Locate the cell with the specified text and output its (x, y) center coordinate. 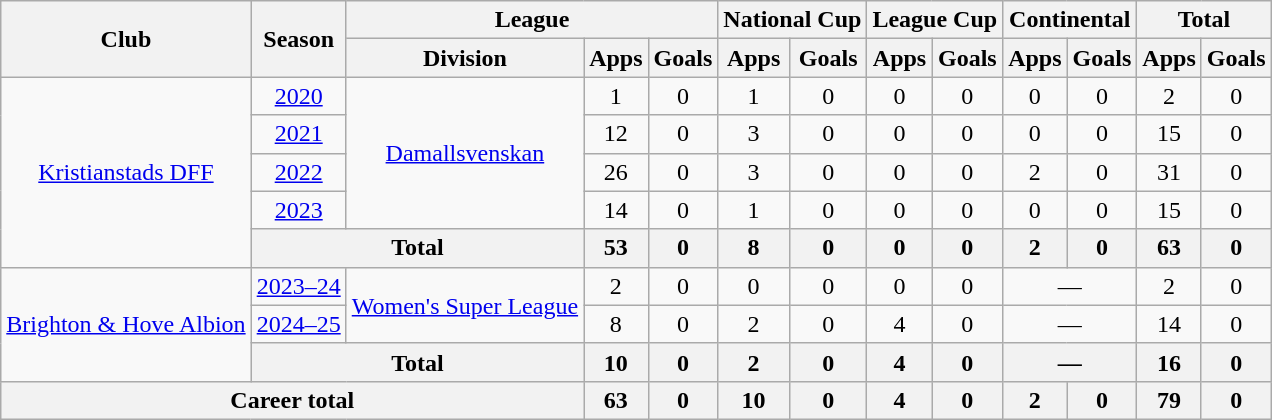
Kristianstads DFF (126, 172)
2024–25 (298, 324)
Damallsvenskan (464, 153)
League (532, 20)
2022 (298, 172)
Career total (292, 400)
Brighton & Hove Albion (126, 324)
National Cup (792, 20)
53 (616, 248)
2020 (298, 96)
2023 (298, 210)
2021 (298, 134)
12 (616, 134)
Division (464, 58)
79 (1169, 400)
Continental (1070, 20)
16 (1169, 362)
Season (298, 39)
Club (126, 39)
2023–24 (298, 286)
League Cup (935, 20)
Women's Super League (464, 305)
26 (616, 172)
31 (1169, 172)
